Extract the (x, y) coordinate from the center of the cell holding the provided text.  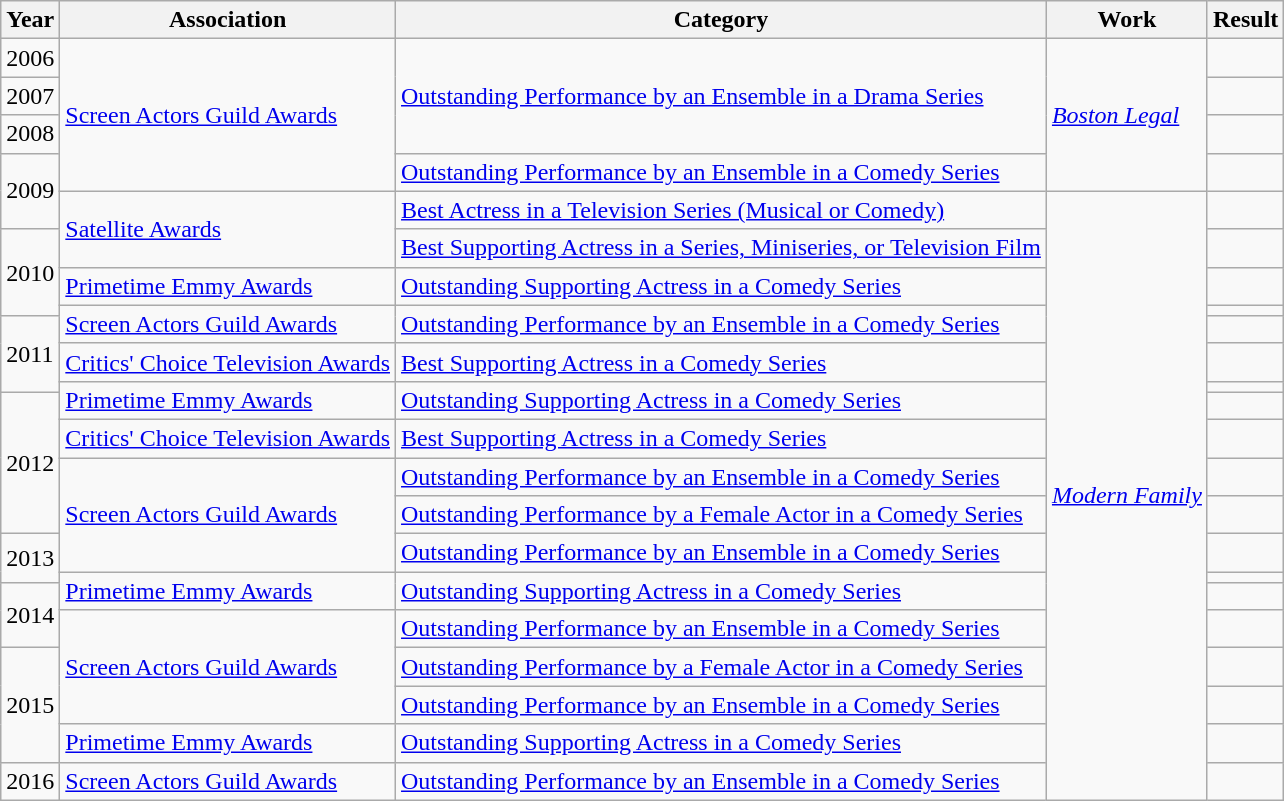
Association (228, 20)
Outstanding Performance by an Ensemble in a Drama Series (722, 96)
Work (1126, 20)
2016 (30, 781)
2011 (30, 354)
2012 (30, 462)
2015 (30, 705)
Satellite Awards (228, 229)
Result (1245, 20)
2009 (30, 191)
Boston Legal (1126, 115)
Modern Family (1126, 496)
2008 (30, 134)
Category (722, 20)
2013 (30, 558)
2006 (30, 58)
2010 (30, 272)
2014 (30, 616)
Best Actress in a Television Series (Musical or Comedy) (722, 210)
2007 (30, 96)
Year (30, 20)
Best Supporting Actress in a Series, Miniseries, or Television Film (722, 248)
